Scan for the cell matching the given text and deliver its [X, Y] coordinate at center. 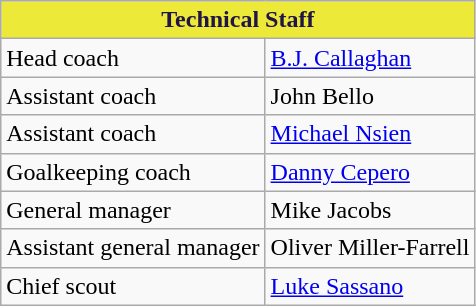
Danny Cepero [370, 172]
Oliver Miller-Farrell [370, 248]
Assistant general manager [133, 248]
Goalkeeping coach [133, 172]
John Bello [370, 96]
Chief scout [133, 286]
Technical Staff [238, 20]
B.J. Callaghan [370, 58]
Luke Sassano [370, 286]
Mike Jacobs [370, 210]
Michael Nsien [370, 134]
Head coach [133, 58]
General manager [133, 210]
